Pinpoint the cell where the given text exists, returning its [x, y] midpoint coordinate. 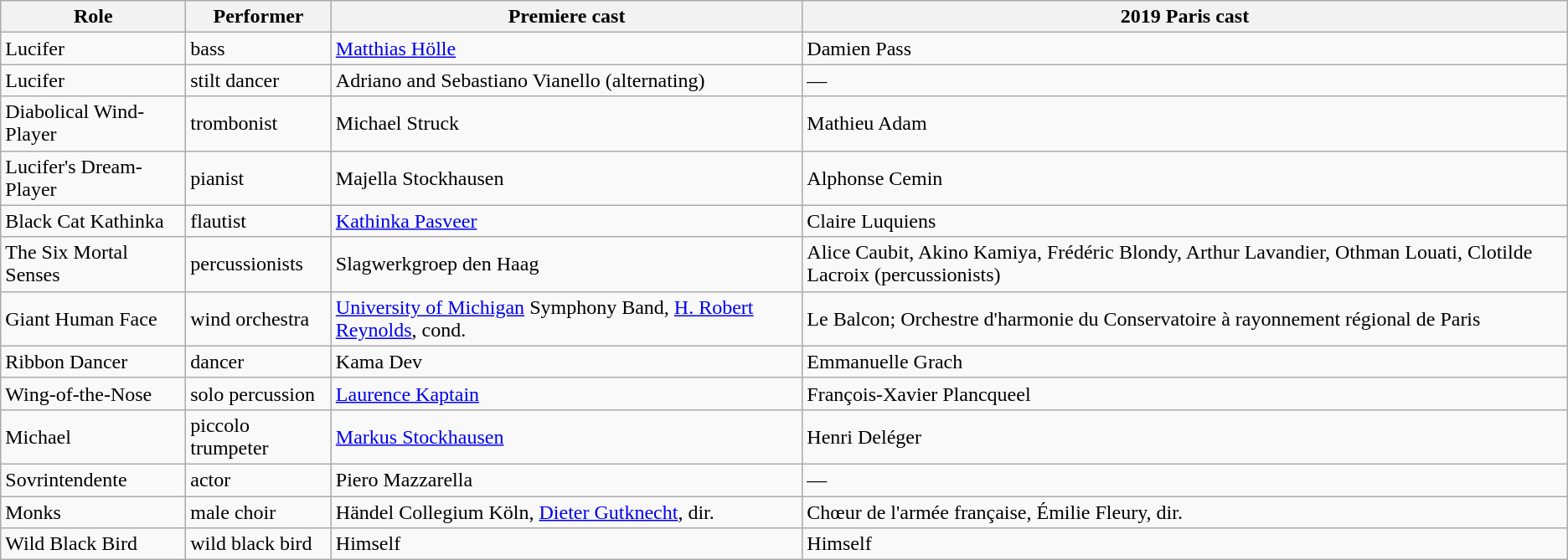
trombonist [259, 124]
Sovrintendente [94, 480]
Michael [94, 437]
Händel Collegium Köln, Dieter Gutknecht, dir. [566, 511]
Alice Caubit, Akino Kamiya, Frédéric Blondy, Arthur Lavandier, Othman Louati, Clotilde Lacroix (percussionists) [1184, 265]
pianist [259, 177]
Piero Mazzarella [566, 480]
The Six Mortal Senses [94, 265]
percussionists [259, 265]
Monks [94, 511]
Markus Stockhausen [566, 437]
Damien Pass [1184, 49]
flautist [259, 221]
Giant Human Face [94, 318]
actor [259, 480]
wild black bird [259, 544]
piccolo trumpeter [259, 437]
Matthias Hölle [566, 49]
Mathieu Adam [1184, 124]
François-Xavier Plancqueel [1184, 393]
Henri Deléger [1184, 437]
solo percussion [259, 393]
Michael Struck [566, 124]
Wild Black Bird [94, 544]
Kama Dev [566, 362]
2019 Paris cast [1184, 17]
Majella Stockhausen [566, 177]
wind orchestra [259, 318]
University of Michigan Symphony Band, H. Robert Reynolds, cond. [566, 318]
Claire Luquiens [1184, 221]
Premiere cast [566, 17]
Diabolical Wind-Player [94, 124]
Alphonse Cemin [1184, 177]
Emmanuelle Grach [1184, 362]
Le Balcon; Orchestre d'harmonie du Conservatoire à rayonnement régional de Paris [1184, 318]
bass [259, 49]
Chœur de l'armée française, Émilie Fleury, dir. [1184, 511]
Laurence Kaptain [566, 393]
Black Cat Kathinka [94, 221]
male choir [259, 511]
Slagwerkgroep den Haag [566, 265]
dancer [259, 362]
Kathinka Pasveer [566, 221]
Performer [259, 17]
stilt dancer [259, 80]
Adriano and Sebastiano Vianello (alternating) [566, 80]
Wing-of-the-Nose [94, 393]
Ribbon Dancer [94, 362]
Role [94, 17]
Lucifer's Dream-Player [94, 177]
